Determine the (X, Y) coordinate at the center of the cell enclosing the given text.  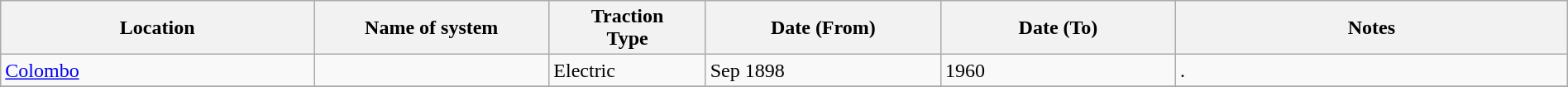
TractionType (627, 28)
1960 (1058, 70)
Name of system (432, 28)
Notes (1372, 28)
Electric (627, 70)
Location (157, 28)
Date (To) (1058, 28)
. (1372, 70)
Date (From) (823, 28)
Sep 1898 (823, 70)
Colombo (157, 70)
